Find where the given text appears and provide that cell's center as (X, Y) coordinate. 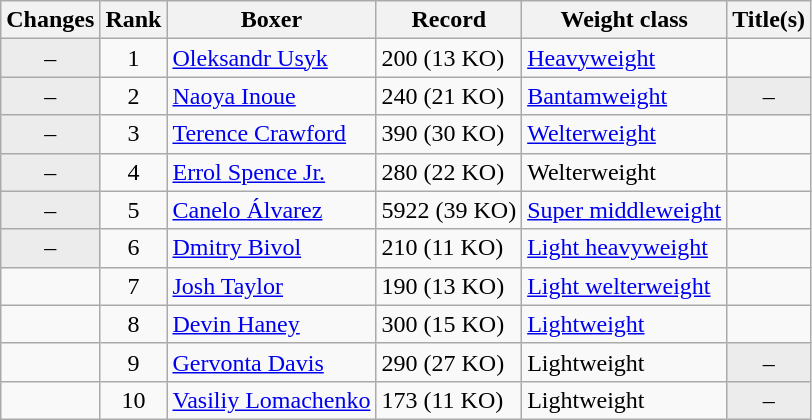
Changes (50, 20)
Weight class (624, 20)
Light welterweight (624, 286)
5922 (39 KO) (449, 210)
Vasiliy Lomachenko (272, 400)
3 (134, 134)
Title(s) (769, 20)
8 (134, 324)
9 (134, 362)
Dmitry Bivol (272, 248)
Josh Taylor (272, 286)
Super middleweight (624, 210)
190 (13 KO) (449, 286)
200 (13 KO) (449, 58)
Oleksandr Usyk (272, 58)
390 (30 KO) (449, 134)
Heavyweight (624, 58)
Gervonta Davis (272, 362)
Record (449, 20)
4 (134, 172)
Devin Haney (272, 324)
240 (21 KO) (449, 96)
Rank (134, 20)
Boxer (272, 20)
280 (22 KO) (449, 172)
Errol Spence Jr. (272, 172)
173 (11 KO) (449, 400)
7 (134, 286)
300 (15 KO) (449, 324)
5 (134, 210)
1 (134, 58)
Naoya Inoue (272, 96)
2 (134, 96)
Terence Crawford (272, 134)
Bantamweight (624, 96)
10 (134, 400)
6 (134, 248)
210 (11 KO) (449, 248)
290 (27 KO) (449, 362)
Light heavyweight (624, 248)
Canelo Álvarez (272, 210)
